From the cell containing the given text, extract its center point as [x, y] coordinate. 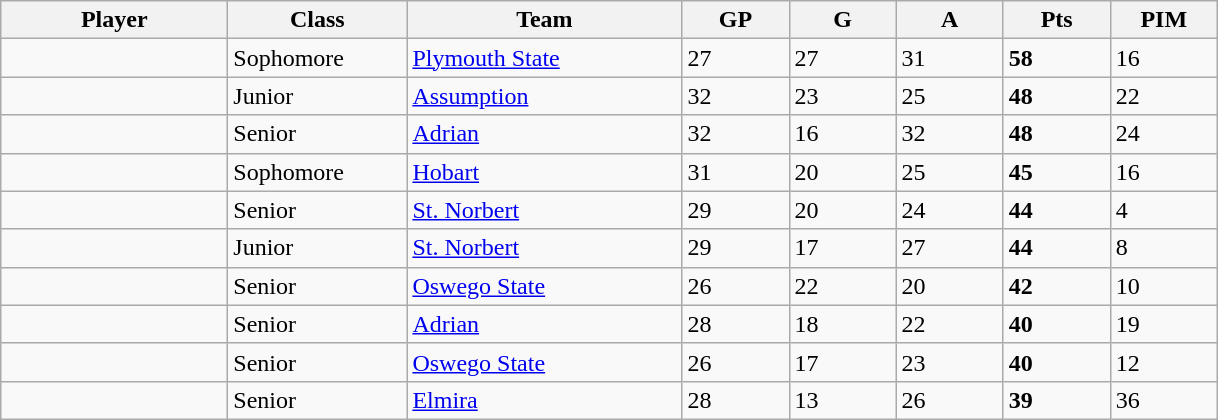
Elmira [544, 400]
39 [1056, 400]
GP [736, 20]
Pts [1056, 20]
10 [1164, 286]
4 [1164, 210]
Plymouth State [544, 58]
45 [1056, 172]
G [842, 20]
Team [544, 20]
8 [1164, 248]
Hobart [544, 172]
PIM [1164, 20]
58 [1056, 58]
36 [1164, 400]
Assumption [544, 96]
19 [1164, 324]
Player [114, 20]
13 [842, 400]
12 [1164, 362]
18 [842, 324]
A [950, 20]
42 [1056, 286]
Class [318, 20]
